From the cell containing the given text, extract its center point as [X, Y] coordinate. 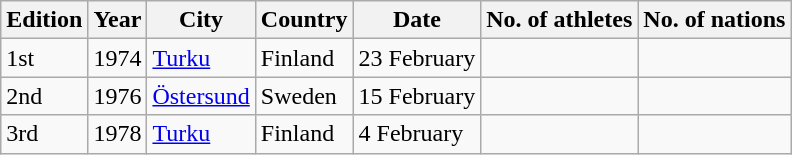
No. of athletes [560, 20]
23 February [417, 58]
Östersund [201, 96]
Edition [44, 20]
No. of nations [714, 20]
15 February [417, 96]
Year [118, 20]
3rd [44, 134]
City [201, 20]
1976 [118, 96]
2nd [44, 96]
1978 [118, 134]
4 February [417, 134]
Country [304, 20]
1974 [118, 58]
1st [44, 58]
Date [417, 20]
Sweden [304, 96]
